Determine the [x, y] coordinate at the center of the cell enclosing the given text.  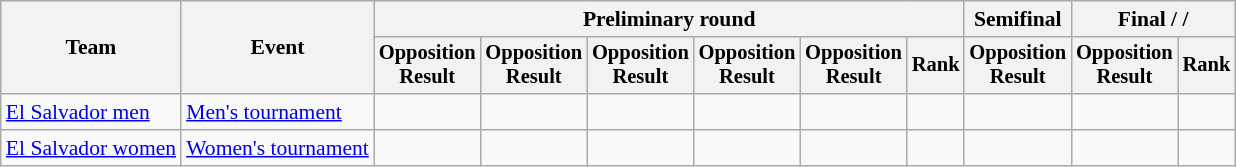
El Salvador women [91, 148]
Men's tournament [278, 112]
Preliminary round [670, 19]
Event [278, 48]
El Salvador men [91, 112]
Team [91, 48]
Semifinal [1018, 19]
Women's tournament [278, 148]
Final / / [1153, 19]
